Output the (x, y) coordinate of the center of the cell containing the given text.  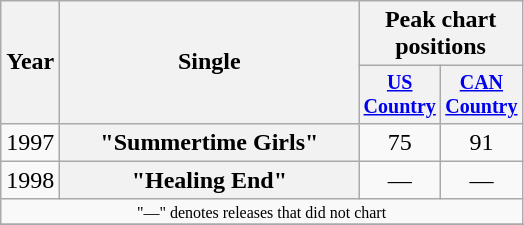
"Healing End" (210, 180)
75 (400, 142)
1997 (30, 142)
"Summertime Girls" (210, 142)
Single (210, 62)
91 (482, 142)
"—" denotes releases that did not chart (262, 211)
Year (30, 62)
1998 (30, 180)
Peak chartpositions (440, 34)
US Country (400, 94)
CAN Country (482, 94)
